Detect which cell encompasses the target text, then output its [X, Y] center coordinate. 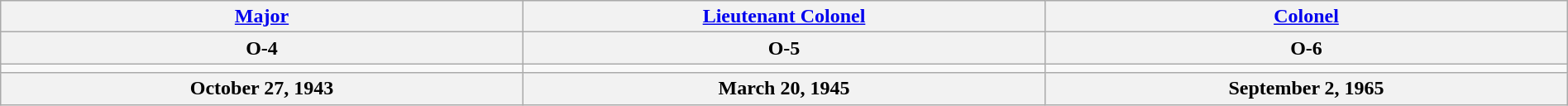
O-4 [262, 48]
O-6 [1307, 48]
O-5 [784, 48]
Colonel [1307, 17]
March 20, 1945 [784, 89]
September 2, 1965 [1307, 89]
Lieutenant Colonel [784, 17]
Major [262, 17]
October 27, 1943 [262, 89]
